Scan for the cell matching the given text and deliver its [x, y] coordinate at center. 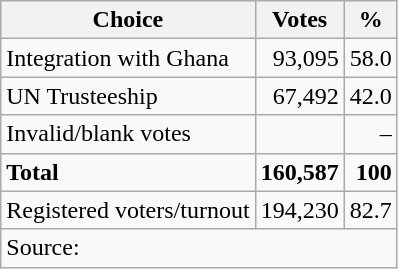
Source: [199, 248]
– [370, 134]
Invalid/blank votes [128, 134]
93,095 [300, 58]
100 [370, 172]
Choice [128, 20]
82.7 [370, 210]
160,587 [300, 172]
Votes [300, 20]
Registered voters/turnout [128, 210]
Integration with Ghana [128, 58]
UN Trusteeship [128, 96]
194,230 [300, 210]
67,492 [300, 96]
42.0 [370, 96]
% [370, 20]
58.0 [370, 58]
Total [128, 172]
